Detect which cell encompasses the target text, then output its (X, Y) center coordinate. 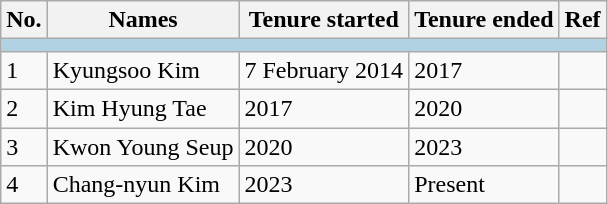
Kwon Young Seup (143, 147)
4 (24, 185)
Kim Hyung Tae (143, 108)
Kyungsoo Kim (143, 70)
No. (24, 20)
7 February 2014 (324, 70)
3 (24, 147)
2 (24, 108)
Chang-nyun Kim (143, 185)
1 (24, 70)
Tenure ended (484, 20)
Names (143, 20)
Tenure started (324, 20)
Present (484, 185)
Ref (582, 20)
